Capture the cell that displays the provided text and extract its (X, Y) central coordinate. 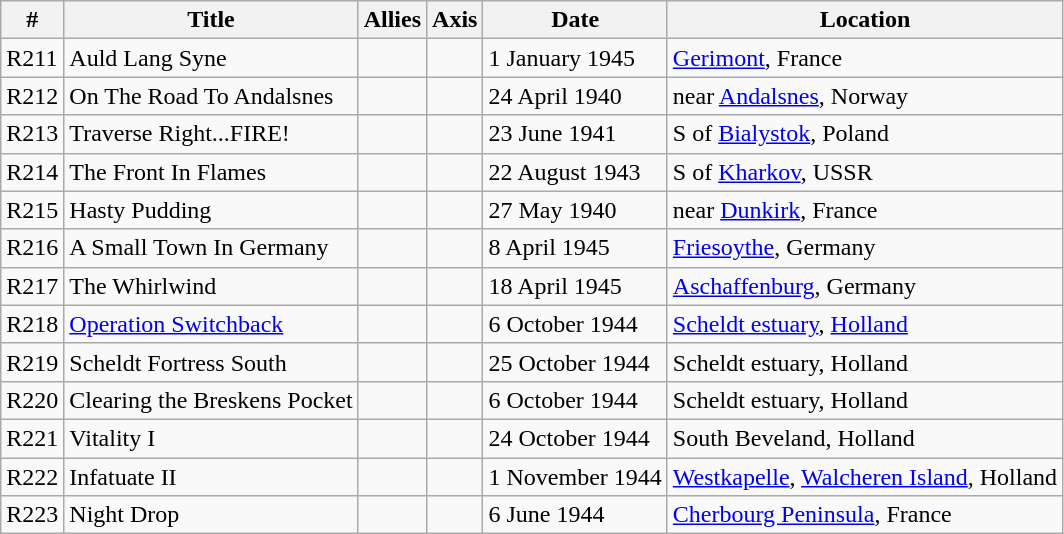
Hasty Pudding (211, 210)
R222 (32, 477)
R216 (32, 248)
R217 (32, 286)
22 August 1943 (575, 172)
R218 (32, 324)
Allies (392, 20)
Axis (455, 20)
27 May 1940 (575, 210)
S of Kharkov, USSR (864, 172)
R215 (32, 210)
R220 (32, 400)
Auld Lang Syne (211, 58)
1 November 1944 (575, 477)
R221 (32, 438)
Westkapelle, Walcheren Island, Holland (864, 477)
Gerimont, France (864, 58)
S of Bialystok, Poland (864, 134)
The Whirlwind (211, 286)
23 June 1941 (575, 134)
R212 (32, 96)
24 October 1944 (575, 438)
Vitality I (211, 438)
Cherbourg Peninsula, France (864, 515)
A Small Town In Germany (211, 248)
Operation Switchback (211, 324)
The Front In Flames (211, 172)
Traverse Right...FIRE! (211, 134)
Title (211, 20)
6 June 1944 (575, 515)
R223 (32, 515)
R214 (32, 172)
Aschaffenburg, Germany (864, 286)
near Dunkirk, France (864, 210)
South Beveland, Holland (864, 438)
near Andalsnes, Norway (864, 96)
R213 (32, 134)
On The Road To Andalsnes (211, 96)
R219 (32, 362)
24 April 1940 (575, 96)
Scheldt Fortress South (211, 362)
8 April 1945 (575, 248)
Friesoythe, Germany (864, 248)
# (32, 20)
25 October 1944 (575, 362)
Night Drop (211, 515)
Infatuate II (211, 477)
Clearing the Breskens Pocket (211, 400)
Location (864, 20)
R211 (32, 58)
1 January 1945 (575, 58)
Date (575, 20)
18 April 1945 (575, 286)
